Detect which cell encompasses the target text, then output its [x, y] center coordinate. 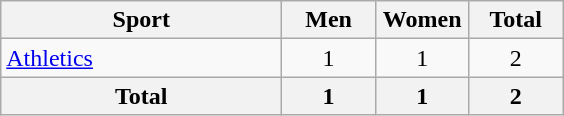
Women [422, 20]
Athletics [142, 58]
Men [329, 20]
Sport [142, 20]
